Find where the given text appears and provide that cell's center as (X, Y) coordinate. 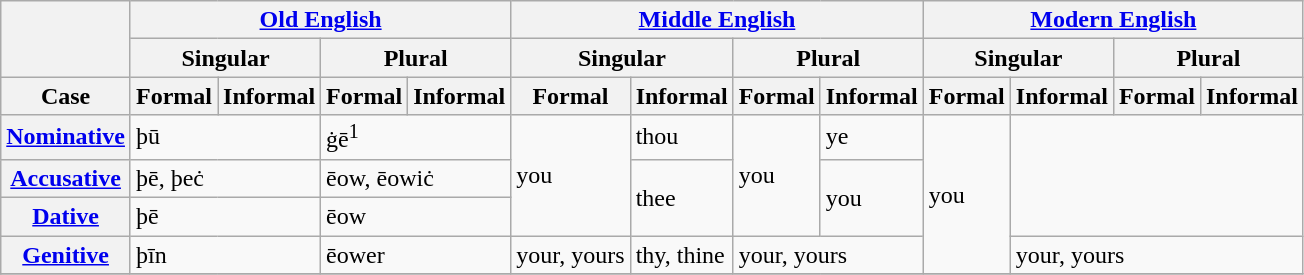
thou (682, 138)
ēower (416, 255)
thy, thine (682, 255)
Case (66, 96)
Nominative (66, 138)
þē (225, 217)
thee (682, 197)
Middle English (718, 20)
Modern English (1113, 20)
Accusative (66, 178)
Dative (66, 217)
ēow (416, 217)
þū (225, 138)
þīn (225, 255)
ēow, ēowiċ (416, 178)
Old English (320, 20)
Genitive (66, 255)
ye (872, 138)
ġē1 (416, 138)
þē, þeċ (225, 178)
